Identify which cell holds the provided text, then report its (X, Y) central coordinate. 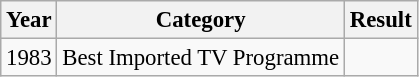
Category (201, 20)
1983 (29, 58)
Year (29, 20)
Best Imported TV Programme (201, 58)
Result (380, 20)
